Capture the cell that displays the provided text and extract its [X, Y] central coordinate. 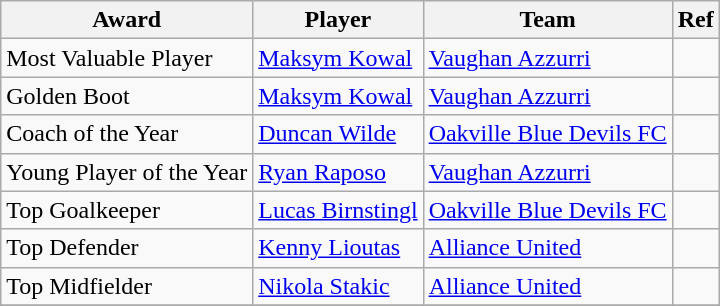
Coach of the Year [127, 134]
Most Valuable Player [127, 58]
Lucas Birnstingl [338, 210]
Ryan Raposo [338, 172]
Team [548, 20]
Golden Boot [127, 96]
Award [127, 20]
Kenny Lioutas [338, 248]
Top Defender [127, 248]
Player [338, 20]
Duncan Wilde [338, 134]
Top Midfielder [127, 286]
Ref [696, 20]
Young Player of the Year [127, 172]
Nikola Stakic [338, 286]
Top Goalkeeper [127, 210]
